Output the (x, y) coordinate of the center of the cell containing the given text.  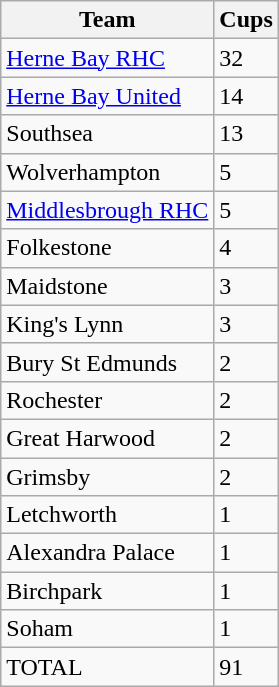
Alexandra Palace (108, 553)
Great Harwood (108, 438)
Folkestone (108, 248)
Wolverhampton (108, 172)
32 (246, 58)
Maidstone (108, 286)
Cups (246, 20)
King's Lynn (108, 324)
Southsea (108, 134)
4 (246, 248)
Grimsby (108, 477)
Herne Bay United (108, 96)
Rochester (108, 400)
Letchworth (108, 515)
Herne Bay RHC (108, 58)
Team (108, 20)
TOTAL (108, 667)
Middlesbrough RHC (108, 210)
14 (246, 96)
Soham (108, 629)
13 (246, 134)
91 (246, 667)
Bury St Edmunds (108, 362)
Birchpark (108, 591)
